Output the (X, Y) coordinate of the center of the cell containing the given text.  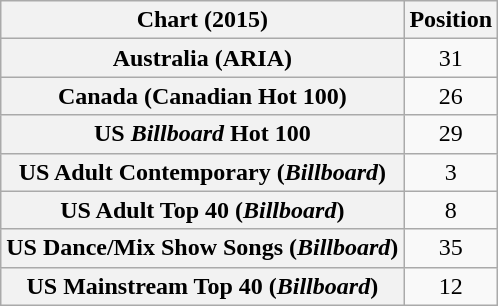
3 (451, 172)
Australia (ARIA) (202, 58)
US Adult Top 40 (Billboard) (202, 210)
8 (451, 210)
US Mainstream Top 40 (Billboard) (202, 286)
35 (451, 248)
US Adult Contemporary (Billboard) (202, 172)
26 (451, 96)
29 (451, 134)
Chart (2015) (202, 20)
Canada (Canadian Hot 100) (202, 96)
31 (451, 58)
Position (451, 20)
US Billboard Hot 100 (202, 134)
12 (451, 286)
US Dance/Mix Show Songs (Billboard) (202, 248)
